Capture the cell that displays the provided text and extract its (x, y) central coordinate. 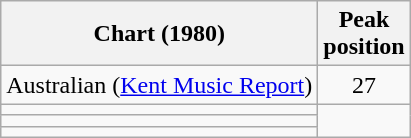
Peakposition (364, 34)
27 (364, 85)
Chart (1980) (160, 34)
Australian (Kent Music Report) (160, 85)
